Locate the cell with the specified text and output its (X, Y) center coordinate. 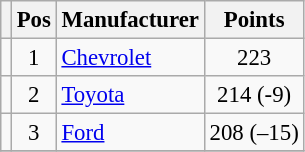
223 (254, 58)
Toyota (130, 95)
214 (-9) (254, 95)
Points (254, 20)
2 (34, 95)
Pos (34, 20)
1 (34, 58)
3 (34, 133)
Chevrolet (130, 58)
208 (–15) (254, 133)
Manufacturer (130, 20)
Ford (130, 133)
